Provide the (x, y) coordinate of the cell's center where the given text is located.  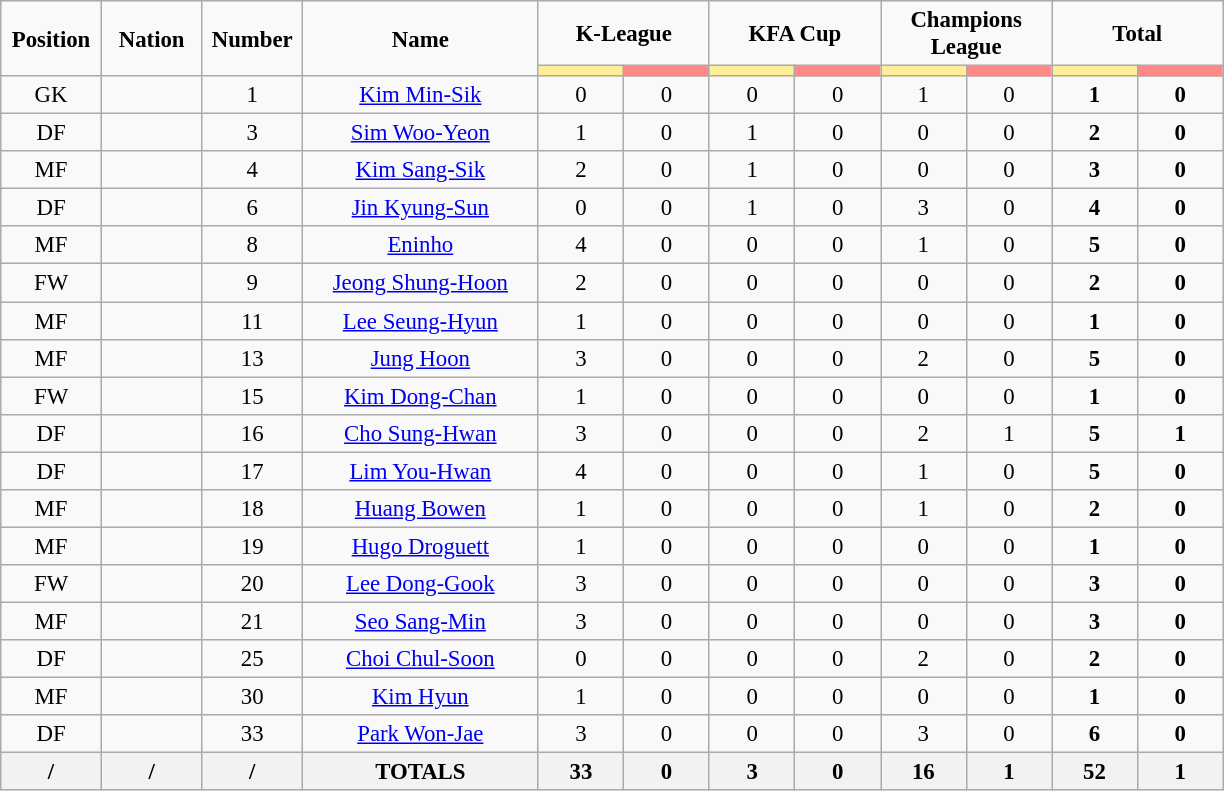
Kim Min-Sik (421, 95)
13 (252, 358)
Lee Dong-Gook (421, 584)
Jeong Shung-Hoon (421, 283)
Lee Seung-Hyun (421, 321)
9 (252, 283)
Kim Hyun (421, 697)
Cho Sung-Hwan (421, 433)
20 (252, 584)
Hugo Droguett (421, 546)
KFA Cup (794, 34)
25 (252, 659)
Choi Chul-Soon (421, 659)
Lim You-Hwan (421, 471)
Sim Woo-Yeon (421, 133)
Jin Kyung-Sun (421, 208)
30 (252, 697)
Total (1138, 34)
11 (252, 321)
18 (252, 509)
21 (252, 621)
Jung Hoon (421, 358)
15 (252, 396)
Huang Bowen (421, 509)
Park Won-Jae (421, 734)
Eninho (421, 245)
Number (252, 38)
Name (421, 38)
K-League (624, 34)
Position (52, 38)
TOTALS (421, 772)
8 (252, 245)
GK (52, 95)
Seo Sang-Min (421, 621)
Champions League (966, 34)
Kim Dong-Chan (421, 396)
17 (252, 471)
Kim Sang-Sik (421, 170)
Nation (152, 38)
52 (1095, 772)
19 (252, 546)
